From the cell containing the given text, extract its center point as [X, Y] coordinate. 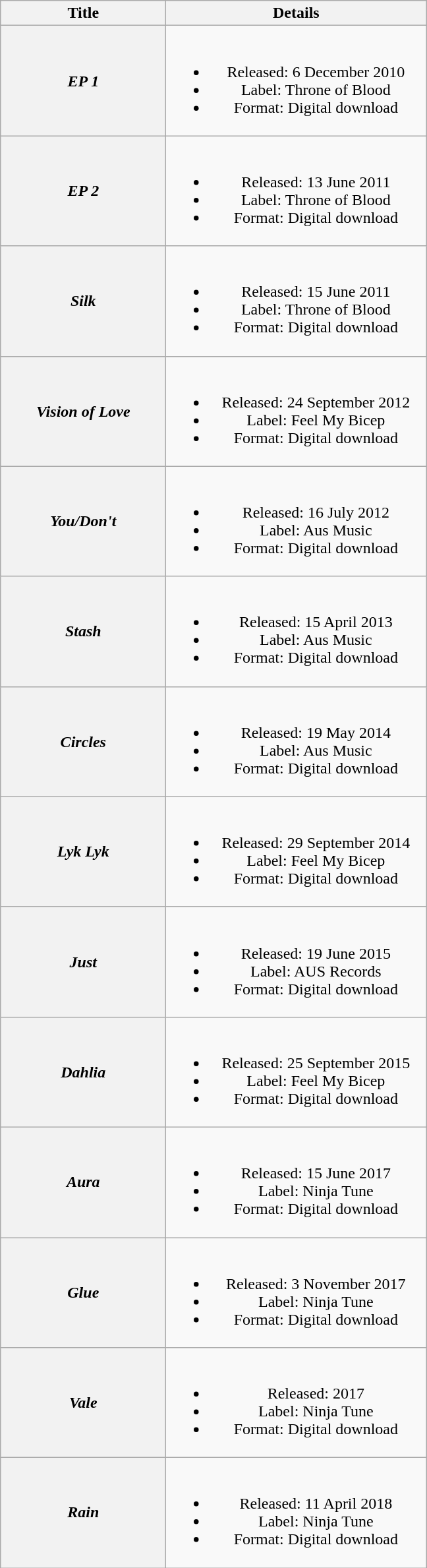
Released: 16 July 2012Label: Aus MusicFormat: Digital download [297, 521]
Released: 15 April 2013Label: Aus MusicFormat: Digital download [297, 632]
Released: 3 November 2017Label: Ninja TuneFormat: Digital download [297, 1292]
Released: 19 May 2014Label: Aus MusicFormat: Digital download [297, 741]
Rain [83, 1513]
Lyk Lyk [83, 852]
Details [297, 13]
Silk [83, 301]
Glue [83, 1292]
Circles [83, 741]
Released: 2017Label: Ninja TuneFormat: Digital download [297, 1403]
Released: 13 June 2011Label: Throne of BloodFormat: Digital download [297, 191]
Released: 19 June 2015Label: AUS RecordsFormat: Digital download [297, 961]
EP 2 [83, 191]
Released: 6 December 2010Label: Throne of BloodFormat: Digital download [297, 80]
Vale [83, 1403]
Dahlia [83, 1072]
Released: 24 September 2012Label: Feel My BicepFormat: Digital download [297, 411]
Released: 15 June 2017Label: Ninja TuneFormat: Digital download [297, 1182]
Stash [83, 632]
EP 1 [83, 80]
You/Don't [83, 521]
Title [83, 13]
Released: 11 April 2018Label: Ninja TuneFormat: Digital download [297, 1513]
Released: 29 September 2014Label: Feel My BicepFormat: Digital download [297, 852]
Just [83, 961]
Vision of Love [83, 411]
Aura [83, 1182]
Released: 25 September 2015Label: Feel My BicepFormat: Digital download [297, 1072]
Released: 15 June 2011Label: Throne of BloodFormat: Digital download [297, 301]
